Pinpoint the cell where the given text exists, returning its [X, Y] midpoint coordinate. 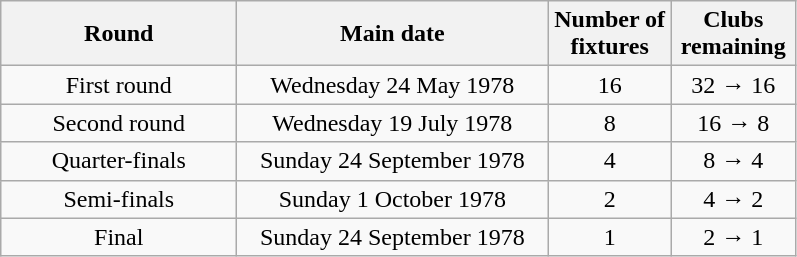
Number of fixtures [610, 34]
1 [610, 237]
Semi-finals [119, 199]
8 [610, 123]
Sunday 1 October 1978 [392, 199]
4 → 2 [733, 199]
Wednesday 24 May 1978 [392, 85]
8 → 4 [733, 161]
Main date [392, 34]
16 [610, 85]
4 [610, 161]
Final [119, 237]
Clubs remaining [733, 34]
2 [610, 199]
Quarter-finals [119, 161]
2 → 1 [733, 237]
32 → 16 [733, 85]
16 → 8 [733, 123]
First round [119, 85]
Wednesday 19 July 1978 [392, 123]
Second round [119, 123]
Round [119, 34]
